Detect which cell encompasses the target text, then output its [x, y] center coordinate. 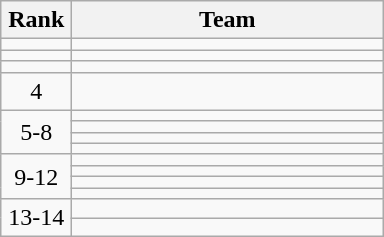
5-8 [36, 132]
9-12 [36, 176]
13-14 [36, 218]
Team [228, 20]
4 [36, 91]
Rank [36, 20]
